Capture the cell that displays the provided text and extract its [X, Y] central coordinate. 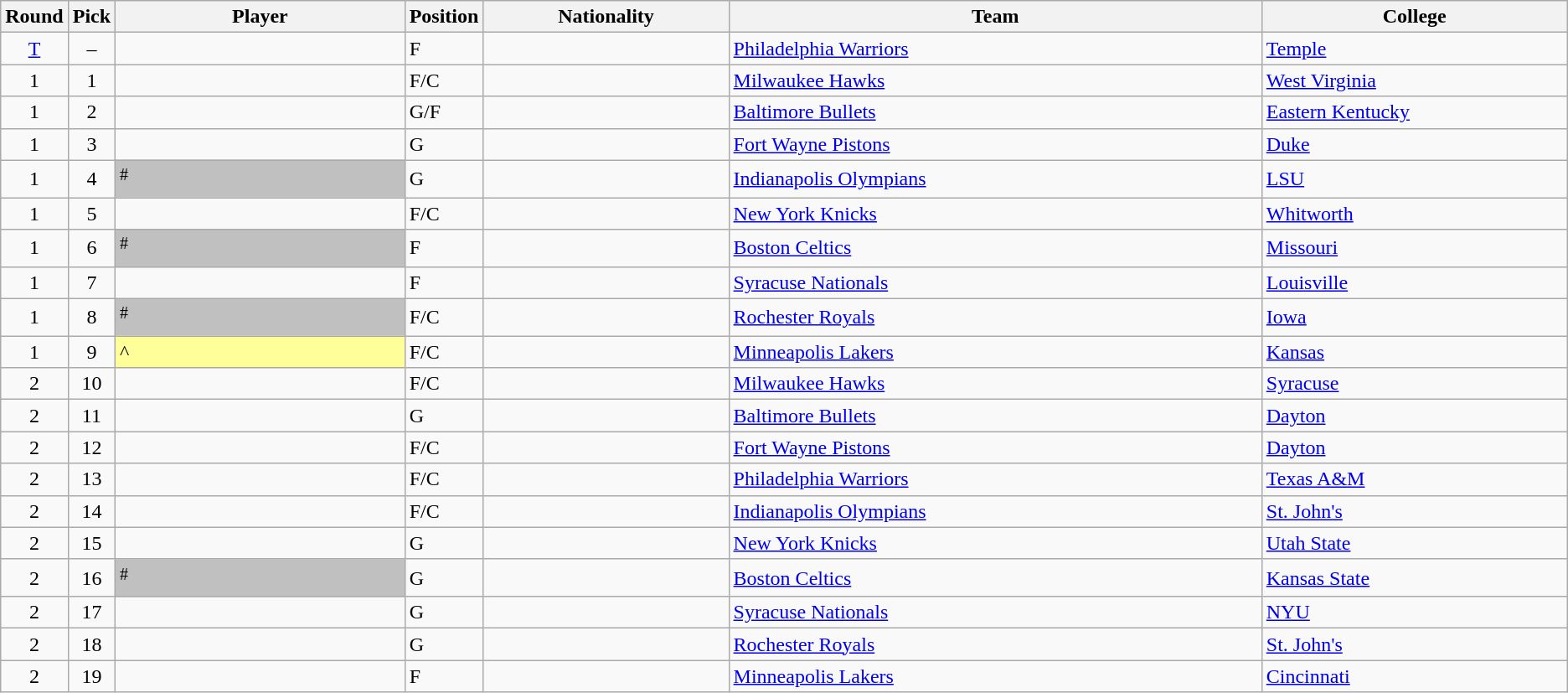
T [34, 49]
LSU [1414, 179]
13 [91, 479]
Temple [1414, 49]
19 [91, 676]
14 [91, 511]
Kansas State [1414, 578]
G/F [444, 112]
8 [91, 317]
Louisville [1414, 282]
Pick [91, 17]
^ [260, 352]
West Virginia [1414, 80]
Round [34, 17]
Nationality [606, 17]
College [1414, 17]
Iowa [1414, 317]
Texas A&M [1414, 479]
5 [91, 214]
Position [444, 17]
Cincinnati [1414, 676]
Syracuse [1414, 384]
9 [91, 352]
15 [91, 543]
10 [91, 384]
Player [260, 17]
12 [91, 447]
11 [91, 416]
Duke [1414, 144]
6 [91, 248]
17 [91, 613]
18 [91, 644]
Utah State [1414, 543]
7 [91, 282]
Kansas [1414, 352]
Eastern Kentucky [1414, 112]
NYU [1414, 613]
Whitworth [1414, 214]
– [91, 49]
Team [995, 17]
16 [91, 578]
4 [91, 179]
Missouri [1414, 248]
3 [91, 144]
